Extract the (x, y) coordinate from the center of the cell holding the provided text.  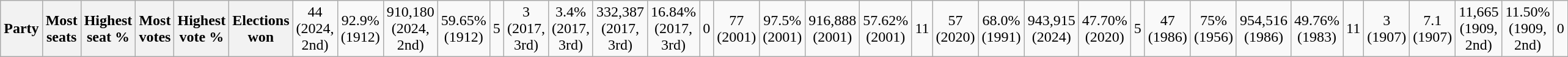
11,665 (1909, 2nd) (1479, 29)
92.9% (1912) (361, 29)
97.5% (2001) (782, 29)
47 (1986) (1167, 29)
954,516 (1986) (1264, 29)
Most votes (155, 29)
916,888 (2001) (832, 29)
75% (1956) (1214, 29)
16.84% (2017, 3rd) (673, 29)
Party (21, 29)
11.50% (1909, 2nd) (1528, 29)
Highest seat % (108, 29)
59.65% (1912) (463, 29)
57 (2020) (956, 29)
3 (1907) (1387, 29)
Highest vote % (202, 29)
68.0% (1991) (1001, 29)
3 (2017, 3rd) (526, 29)
44 (2024, 2nd) (315, 29)
Most seats (61, 29)
332,387 (2017, 3rd) (620, 29)
910,180 (2024, 2nd) (411, 29)
77 (2001) (737, 29)
Elections won (261, 29)
7.1 (1907) (1432, 29)
3.4% (2017, 3rd) (571, 29)
943,915 (2024) (1051, 29)
49.76% (1983) (1316, 29)
57.62% (2001) (886, 29)
47.70% (2020) (1105, 29)
